Locate the cell with the specified text and output its [X, Y] center coordinate. 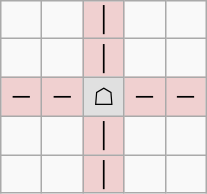
☖ [104, 97]
